Capture the cell that displays the provided text and extract its [X, Y] central coordinate. 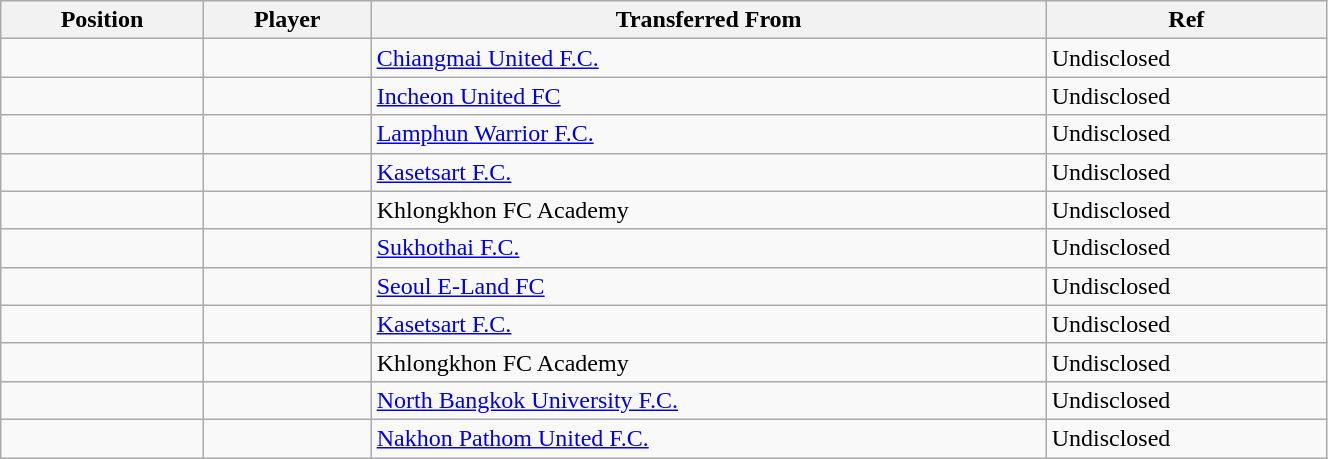
Player [287, 20]
Nakhon Pathom United F.C. [708, 438]
Chiangmai United F.C. [708, 58]
Lamphun Warrior F.C. [708, 134]
Sukhothai F.C. [708, 248]
Ref [1186, 20]
Seoul E-Land FC [708, 286]
Incheon United FC [708, 96]
Transferred From [708, 20]
Position [102, 20]
North Bangkok University F.C. [708, 400]
